Locate the cell with the specified text and output its [x, y] center coordinate. 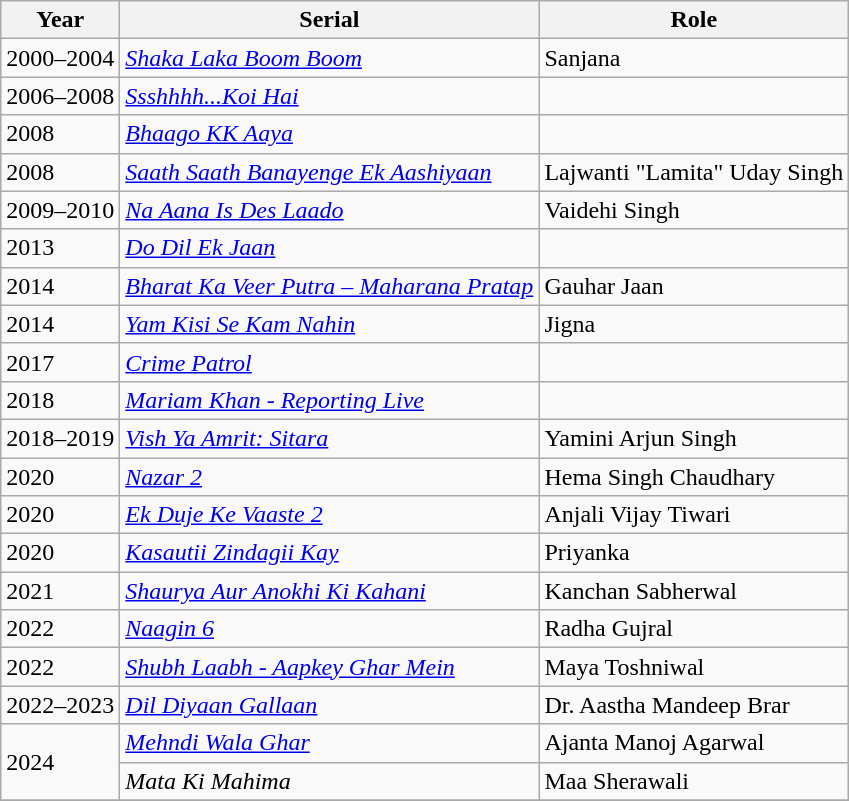
Ajanta Manoj Agarwal [694, 743]
2017 [60, 362]
Shaurya Aur Anokhi Ki Kahani [330, 591]
2024 [60, 762]
Mehndi Wala Ghar [330, 743]
Year [60, 20]
Yam Kisi Se Kam Nahin [330, 324]
Priyanka [694, 553]
Role [694, 20]
2013 [60, 248]
2000–2004 [60, 58]
Maa Sherawali [694, 781]
Radha Gujral [694, 629]
2018 [60, 400]
Nazar 2 [330, 477]
Kasautii Zindagii Kay [330, 553]
Hema Singh Chaudhary [694, 477]
Mariam Khan - Reporting Live [330, 400]
Dr. Aastha Mandeep Brar [694, 705]
Bhaago KK Aaya [330, 134]
2018–2019 [60, 438]
Naagin 6 [330, 629]
Jigna [694, 324]
Saath Saath Banayenge Ek Aashiyaan [330, 172]
Do Dil Ek Jaan [330, 248]
Sanjana [694, 58]
2006–2008 [60, 96]
Vaidehi Singh [694, 210]
Gauhar Jaan [694, 286]
Maya Toshniwal [694, 667]
Kanchan Sabherwal [694, 591]
Bharat Ka Veer Putra – Maharana Pratap [330, 286]
2022–2023 [60, 705]
Mata Ki Mahima [330, 781]
2021 [60, 591]
2009–2010 [60, 210]
Anjali Vijay Tiwari [694, 515]
Ssshhhh...Koi Hai [330, 96]
Dil Diyaan Gallaan [330, 705]
Na Aana Is Des Laado [330, 210]
Yamini Arjun Singh [694, 438]
Serial [330, 20]
Lajwanti "Lamita" Uday Singh [694, 172]
Shaka Laka Boom Boom [330, 58]
Ek Duje Ke Vaaste 2 [330, 515]
Shubh Laabh - Aapkey Ghar Mein [330, 667]
Crime Patrol [330, 362]
Vish Ya Amrit: Sitara [330, 438]
